Find where the given text appears and provide that cell's center as (x, y) coordinate. 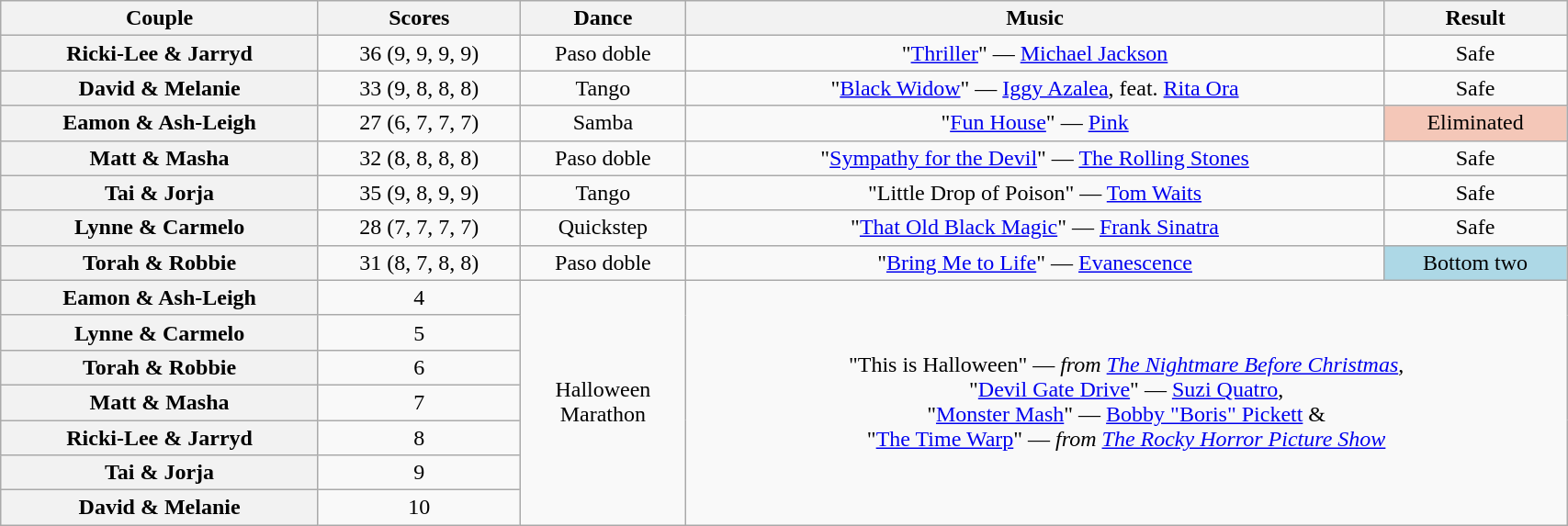
7 (419, 402)
Music (1035, 18)
5 (419, 332)
Samba (603, 123)
6 (419, 367)
Eliminated (1475, 123)
10 (419, 508)
Scores (419, 18)
8 (419, 438)
"Black Widow" — Iggy Azalea, feat. Rita Ora (1035, 88)
"Thriller" — Michael Jackson (1035, 53)
4 (419, 297)
35 (9, 8, 9, 9) (419, 193)
32 (8, 8, 8, 8) (419, 158)
9 (419, 473)
Result (1475, 18)
33 (9, 8, 8, 8) (419, 88)
Quickstep (603, 228)
"That Old Black Magic" — Frank Sinatra (1035, 228)
"Sympathy for the Devil" — The Rolling Stones (1035, 158)
28 (7, 7, 7, 7) (419, 228)
31 (8, 7, 8, 8) (419, 263)
Bottom two (1475, 263)
Dance (603, 18)
"Fun House" — Pink (1035, 123)
36 (9, 9, 9, 9) (419, 53)
HalloweenMarathon (603, 402)
"Bring Me to Life" — Evanescence (1035, 263)
27 (6, 7, 7, 7) (419, 123)
"Little Drop of Poison" — Tom Waits (1035, 193)
Couple (160, 18)
